Search for the cell housing the specified text and yield its (X, Y) center coordinate. 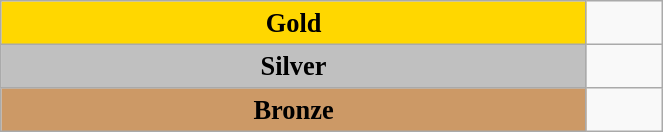
Bronze (294, 109)
Silver (294, 66)
Gold (294, 22)
